Output the [x, y] coordinate of the center of the cell containing the given text.  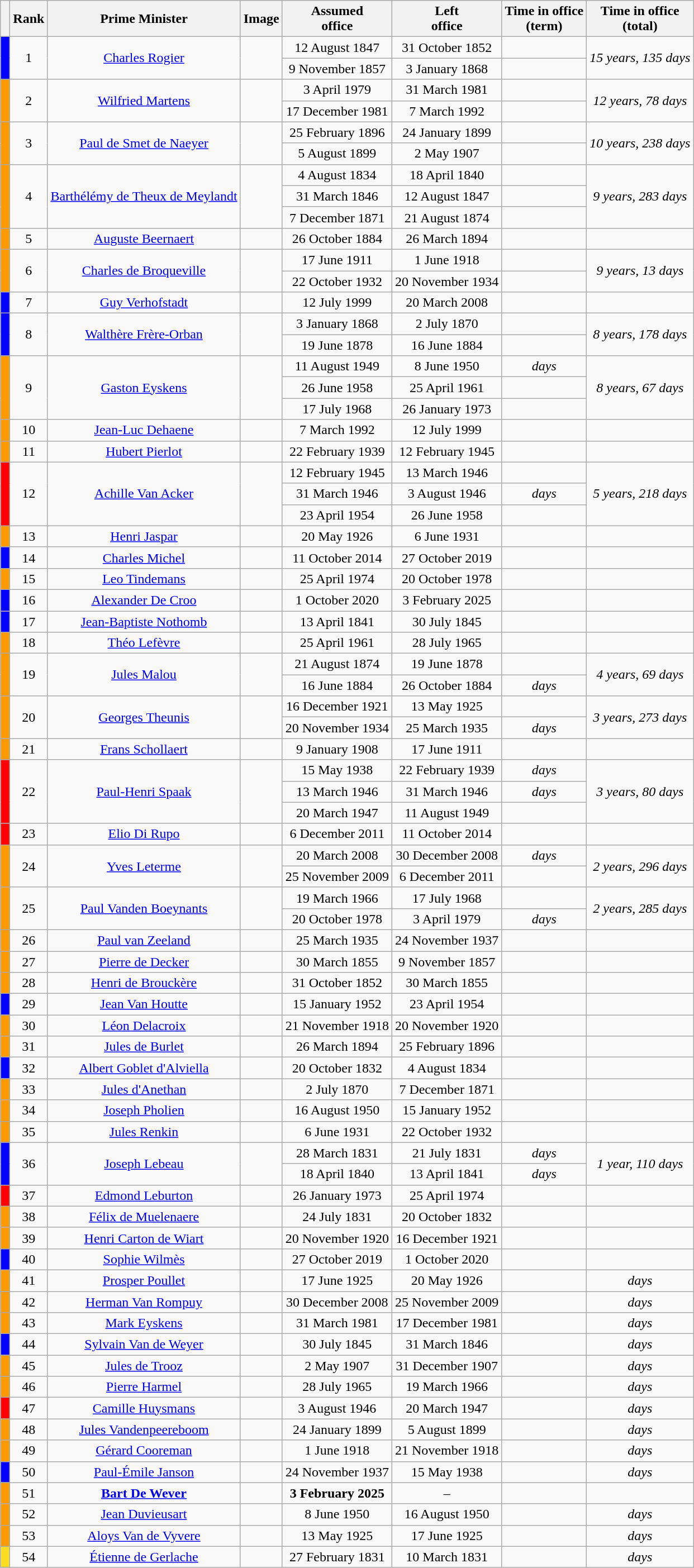
34 [29, 1111]
Jean-Baptiste Nothomb [144, 622]
5 years, 218 days [640, 494]
49 [29, 1451]
Étienne de Gerlache [144, 1557]
8 [29, 335]
15 years, 135 days [640, 58]
11 [29, 451]
Jean Duvieusart [144, 1514]
30 [29, 1026]
35 [29, 1132]
Gaston Eyskens [144, 388]
24 [29, 866]
36 [29, 1164]
Alexander De Croo [144, 600]
4 [29, 196]
Georges Theunis [144, 717]
Théo Lefèvre [144, 643]
Aloys Van de Vyvere [144, 1536]
6 [29, 270]
18 [29, 643]
Walthère Frère-Orban [144, 335]
– [447, 1493]
Paul de Smet de Naeyer [144, 143]
Albert Goblet d'Alviella [144, 1068]
Edmond Leburton [144, 1195]
Prime Minister [144, 19]
25 [29, 908]
Jules Malou [144, 675]
31 December 1907 [447, 1366]
40 [29, 1259]
9 years, 13 days [640, 270]
Leftoffice [447, 19]
3 [29, 143]
1 year, 110 days [640, 1164]
54 [29, 1557]
Gérard Cooreman [144, 1451]
Jules de Trooz [144, 1366]
Paul-Henri Spaak [144, 792]
8 years, 67 days [640, 388]
Guy Verhofstadt [144, 303]
39 [29, 1238]
2 years, 285 days [640, 908]
Léon Delacroix [144, 1026]
14 [29, 557]
21 July 1831 [447, 1153]
19 [29, 675]
27 [29, 961]
51 [29, 1493]
Jean Van Houtte [144, 1004]
Charles Rogier [144, 58]
24 July 1831 [337, 1217]
32 [29, 1068]
Henri Jaspar [144, 536]
Paul van Zeeland [144, 940]
42 [29, 1302]
Jean-Luc Dehaene [144, 430]
20 [29, 717]
10 years, 238 days [640, 143]
Jules Vandenpeereboom [144, 1429]
Sophie Wilmès [144, 1259]
45 [29, 1366]
12 [29, 494]
Frans Schollaert [144, 749]
Henri Carton de Wiart [144, 1238]
52 [29, 1514]
17 [29, 622]
Prosper Poullet [144, 1280]
Mark Eyskens [144, 1323]
Yves Leterme [144, 866]
Jules d'Anethan [144, 1089]
47 [29, 1408]
Time in office(total) [640, 19]
2 years, 296 days [640, 866]
Joseph Pholien [144, 1111]
5 [29, 239]
26 [29, 940]
Jules Renkin [144, 1132]
22 [29, 792]
9 January 1908 [337, 749]
41 [29, 1280]
48 [29, 1429]
Paul-Émile Janson [144, 1472]
7 [29, 303]
Charles de Broqueville [144, 270]
28 [29, 983]
Image [262, 19]
Charles Michel [144, 557]
1 [29, 58]
12 years, 78 days [640, 101]
Paul Vanden Boeynants [144, 908]
16 [29, 600]
33 [29, 1089]
50 [29, 1472]
38 [29, 1217]
Camille Huysmans [144, 1408]
28 March 1831 [337, 1153]
Bart De Wever [144, 1493]
21 [29, 749]
Achille Van Acker [144, 494]
4 years, 69 days [640, 675]
Joseph Lebeau [144, 1164]
10 [29, 430]
Auguste Beernaert [144, 239]
10 March 1831 [447, 1557]
Pierre Harmel [144, 1387]
Rank [29, 19]
44 [29, 1345]
Pierre de Decker [144, 961]
27 February 1831 [337, 1557]
9 years, 283 days [640, 196]
15 [29, 579]
Time in office(term) [544, 19]
9 [29, 388]
13 [29, 536]
Herman Van Rompuy [144, 1302]
23 [29, 834]
8 years, 178 days [640, 335]
Leo Tindemans [144, 579]
Barthélémy de Theux de Meylandt [144, 196]
43 [29, 1323]
Félix de Muelenaere [144, 1217]
3 years, 80 days [640, 792]
Elio Di Rupo [144, 834]
Assumedoffice [337, 19]
Hubert Pierlot [144, 451]
Henri de Brouckère [144, 983]
3 years, 273 days [640, 717]
46 [29, 1387]
53 [29, 1536]
2 [29, 101]
31 [29, 1047]
Wilfried Martens [144, 101]
29 [29, 1004]
37 [29, 1195]
Jules de Burlet [144, 1047]
Sylvain Van de Weyer [144, 1345]
